Identify which cell holds the provided text, then report its [X, Y] central coordinate. 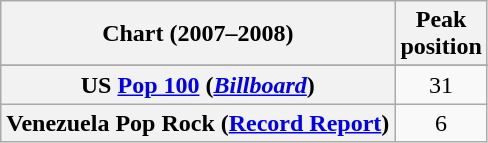
Chart (2007–2008) [198, 34]
Venezuela Pop Rock (Record Report) [198, 123]
Peakposition [441, 34]
6 [441, 123]
US Pop 100 (Billboard) [198, 85]
31 [441, 85]
